Find where the given text appears and provide that cell's center as (X, Y) coordinate. 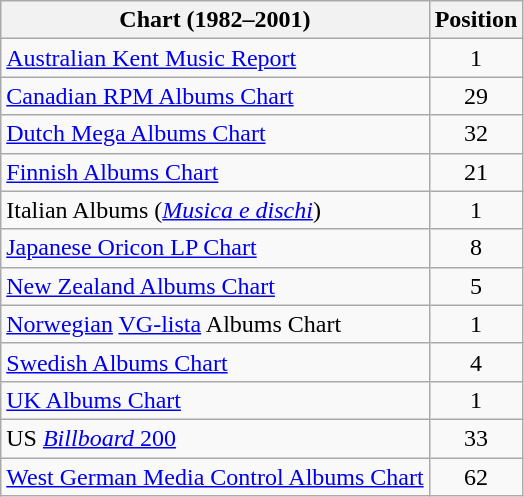
US Billboard 200 (215, 438)
Dutch Mega Albums Chart (215, 134)
Chart (1982–2001) (215, 20)
West German Media Control Albums Chart (215, 477)
4 (476, 362)
New Zealand Albums Chart (215, 286)
Norwegian VG-lista Albums Chart (215, 324)
Japanese Oricon LP Chart (215, 248)
Swedish Albums Chart (215, 362)
Italian Albums (Musica e dischi) (215, 210)
Canadian RPM Albums Chart (215, 96)
Position (476, 20)
33 (476, 438)
62 (476, 477)
Finnish Albums Chart (215, 172)
21 (476, 172)
5 (476, 286)
Australian Kent Music Report (215, 58)
8 (476, 248)
UK Albums Chart (215, 400)
29 (476, 96)
32 (476, 134)
